Output the (x, y) coordinate of the center of the cell containing the given text.  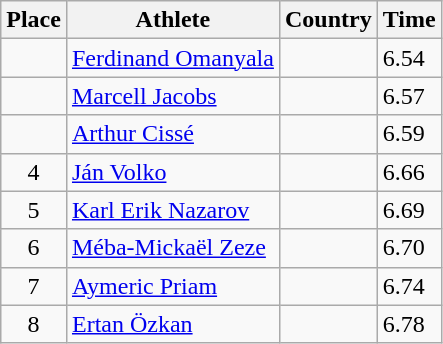
6.69 (409, 210)
Place (34, 20)
Time (409, 20)
6.78 (409, 324)
Méba-Mickaël Zeze (172, 248)
6.59 (409, 134)
Marcell Jacobs (172, 96)
6.66 (409, 172)
Ferdinand Omanyala (172, 58)
6.74 (409, 286)
Arthur Cissé (172, 134)
Aymeric Priam (172, 286)
Ján Volko (172, 172)
8 (34, 324)
7 (34, 286)
4 (34, 172)
Ertan Özkan (172, 324)
6.70 (409, 248)
5 (34, 210)
6 (34, 248)
Athlete (172, 20)
Country (328, 20)
Karl Erik Nazarov (172, 210)
6.54 (409, 58)
6.57 (409, 96)
